Output the [X, Y] coordinate of the center of the cell containing the given text.  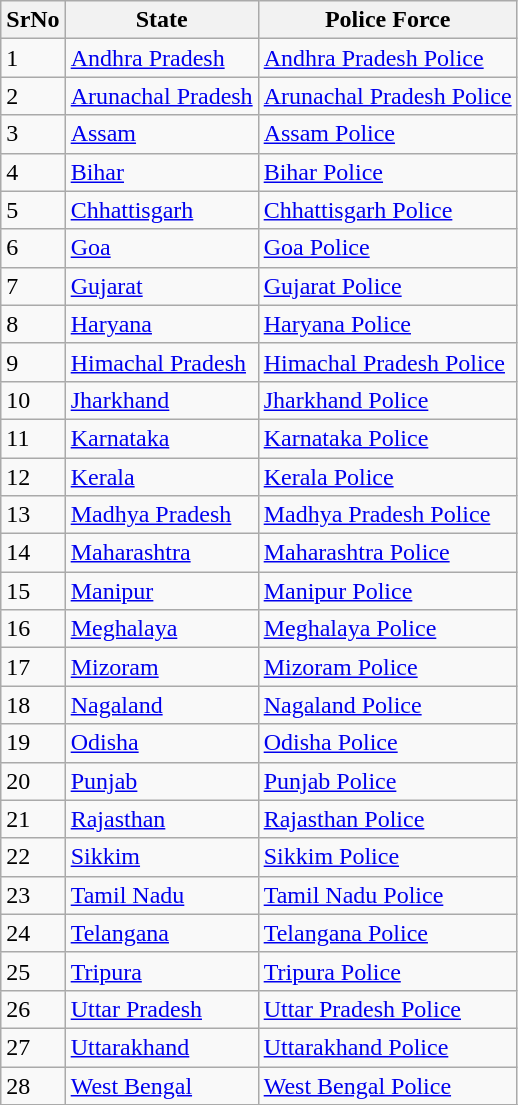
Nagaland [162, 705]
Andhra Pradesh Police [388, 58]
24 [33, 933]
Chhattisgarh Police [388, 210]
18 [33, 705]
Chhattisgarh [162, 210]
West Bengal [162, 1085]
Goa Police [388, 248]
16 [33, 629]
19 [33, 743]
Tripura Police [388, 971]
Manipur [162, 591]
9 [33, 362]
SrNo [33, 20]
20 [33, 781]
2 [33, 96]
Bihar Police [388, 172]
28 [33, 1085]
State [162, 20]
Andhra Pradesh [162, 58]
Arunachal Pradesh Police [388, 96]
Maharashtra [162, 553]
Karnataka Police [388, 438]
West Bengal Police [388, 1085]
Haryana [162, 324]
Mizoram Police [388, 667]
7 [33, 286]
Haryana Police [388, 324]
1 [33, 58]
Punjab [162, 781]
23 [33, 895]
Odisha [162, 743]
5 [33, 210]
Rajasthan [162, 819]
Tripura [162, 971]
Arunachal Pradesh [162, 96]
Tamil Nadu [162, 895]
Uttar Pradesh [162, 1009]
12 [33, 477]
3 [33, 134]
Jharkhand Police [388, 400]
Maharashtra Police [388, 553]
Rajasthan Police [388, 819]
Gujarat [162, 286]
14 [33, 553]
Sikkim [162, 857]
Himachal Pradesh [162, 362]
15 [33, 591]
11 [33, 438]
Kerala [162, 477]
Assam Police [388, 134]
Meghalaya Police [388, 629]
Madhya Pradesh [162, 515]
Sikkim Police [388, 857]
Uttarakhand Police [388, 1047]
Kerala Police [388, 477]
8 [33, 324]
25 [33, 971]
17 [33, 667]
Jharkhand [162, 400]
4 [33, 172]
Madhya Pradesh Police [388, 515]
13 [33, 515]
10 [33, 400]
Uttarakhand [162, 1047]
Meghalaya [162, 629]
Nagaland Police [388, 705]
Karnataka [162, 438]
27 [33, 1047]
Telangana [162, 933]
Punjab Police [388, 781]
21 [33, 819]
Tamil Nadu Police [388, 895]
Manipur Police [388, 591]
Odisha Police [388, 743]
6 [33, 248]
Bihar [162, 172]
Uttar Pradesh Police [388, 1009]
22 [33, 857]
Mizoram [162, 667]
Himachal Pradesh Police [388, 362]
Assam [162, 134]
Telangana Police [388, 933]
Goa [162, 248]
26 [33, 1009]
Police Force [388, 20]
Gujarat Police [388, 286]
